Scan for the cell matching the given text and deliver its [x, y] coordinate at center. 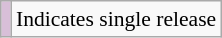
Indicates single release [116, 19]
